From the cell containing the given text, extract its center point as (X, Y) coordinate. 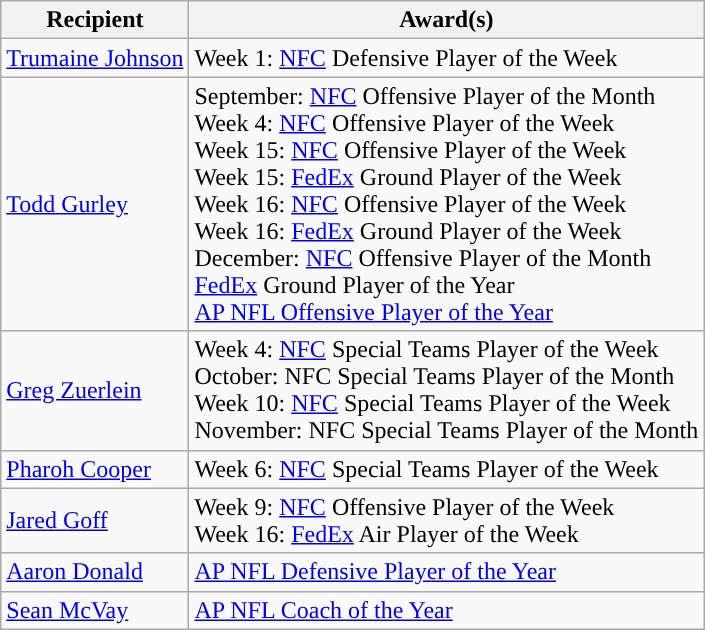
Greg Zuerlein (95, 390)
AP NFL Defensive Player of the Year (446, 572)
Jared Goff (95, 520)
Todd Gurley (95, 204)
Trumaine Johnson (95, 58)
Week 6: NFC Special Teams Player of the Week (446, 469)
Week 9: NFC Offensive Player of the Week Week 16: FedEx Air Player of the Week (446, 520)
Sean McVay (95, 610)
AP NFL Coach of the Year (446, 610)
Week 1: NFC Defensive Player of the Week (446, 58)
Award(s) (446, 20)
Pharoh Cooper (95, 469)
Recipient (95, 20)
Aaron Donald (95, 572)
